Locate the cell with the specified text and output its (x, y) center coordinate. 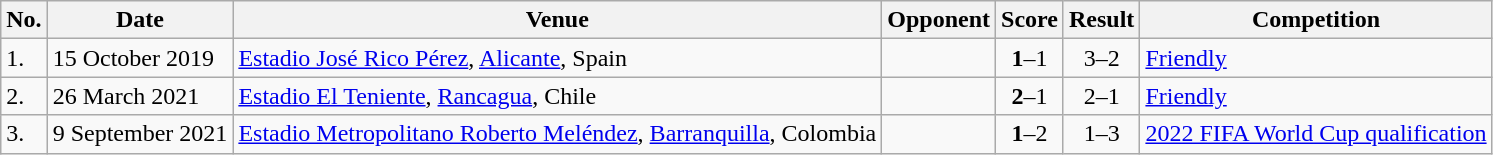
1–1 (1030, 58)
Estadio El Teniente, Rancagua, Chile (558, 96)
9 September 2021 (140, 134)
1. (24, 58)
2. (24, 96)
1–2 (1030, 134)
Estadio José Rico Pérez, Alicante, Spain (558, 58)
2022 FIFA World Cup qualification (1316, 134)
Estadio Metropolitano Roberto Meléndez, Barranquilla, Colombia (558, 134)
No. (24, 20)
Score (1030, 20)
Date (140, 20)
26 March 2021 (140, 96)
15 October 2019 (140, 58)
Venue (558, 20)
Result (1101, 20)
Competition (1316, 20)
3. (24, 134)
1–3 (1101, 134)
Opponent (939, 20)
3–2 (1101, 58)
